Output the (X, Y) coordinate of the center of the cell containing the given text.  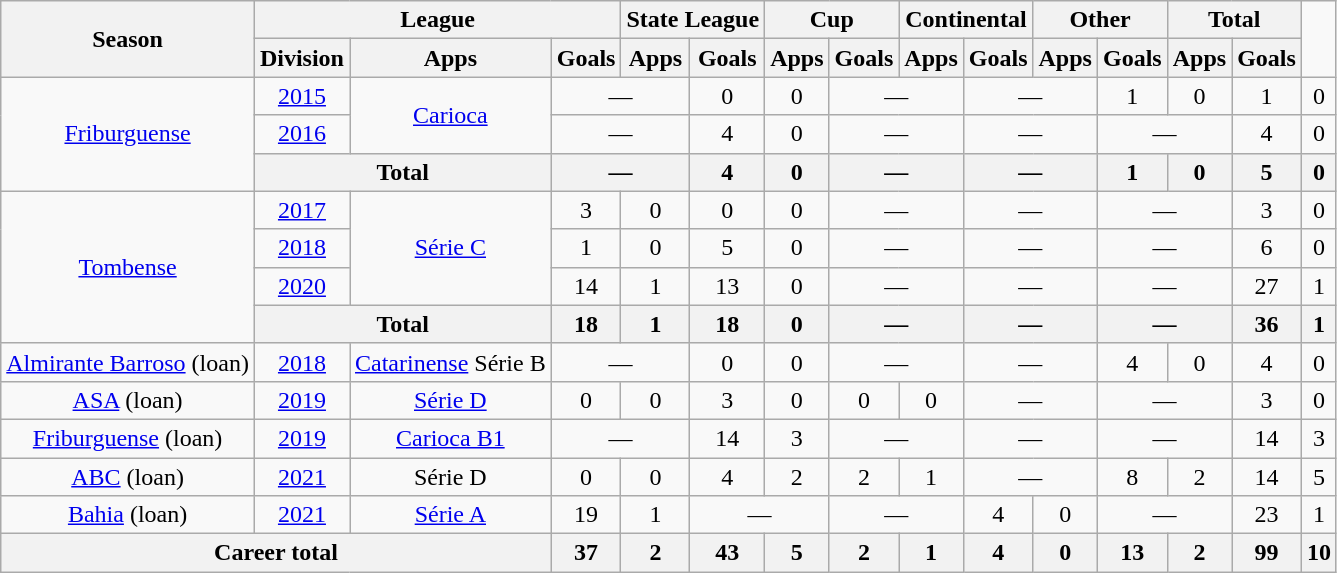
19 (586, 515)
Friburguense (128, 134)
Tombense (128, 267)
Bahia (loan) (128, 515)
Almirante Barroso (loan) (128, 362)
ABC (loan) (128, 477)
8 (1132, 477)
2017 (302, 210)
Continental (966, 20)
Season (128, 39)
10 (1318, 553)
99 (1267, 553)
Other (1100, 20)
Cup (832, 20)
2020 (302, 286)
Carioca B1 (451, 438)
6 (1267, 248)
23 (1267, 515)
ASA (loan) (128, 400)
2016 (302, 134)
Catarinense Série B (451, 362)
Série A (451, 515)
2015 (302, 96)
Carioca (451, 115)
State League (693, 20)
Division (302, 58)
Série C (451, 248)
League (438, 20)
43 (728, 553)
Career total (276, 553)
27 (1267, 286)
37 (586, 553)
36 (1267, 324)
Friburguense (loan) (128, 438)
